Return [x, y] of the center of cell containing provided text 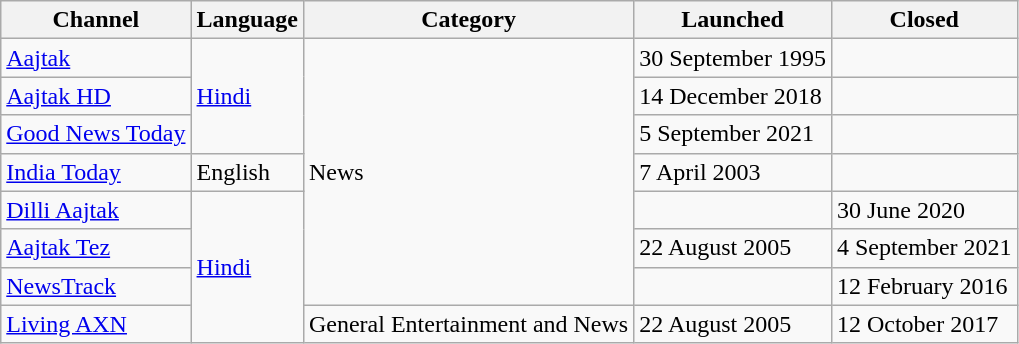
News [468, 172]
Aajtak [96, 58]
30 September 1995 [733, 58]
Launched [733, 20]
Good News Today [96, 134]
Language [247, 20]
Channel [96, 20]
Dilli Aajtak [96, 210]
30 June 2020 [924, 210]
NewsTrack [96, 286]
Category [468, 20]
4 September 2021 [924, 248]
Closed [924, 20]
India Today [96, 172]
12 February 2016 [924, 286]
English [247, 172]
5 September 2021 [733, 134]
12 October 2017 [924, 324]
Aajtak Tez [96, 248]
7 April 2003 [733, 172]
Aajtak HD [96, 96]
Living AXN [96, 324]
14 December 2018 [733, 96]
General Entertainment and News [468, 324]
